Find where the given text appears and provide that cell's center as (x, y) coordinate. 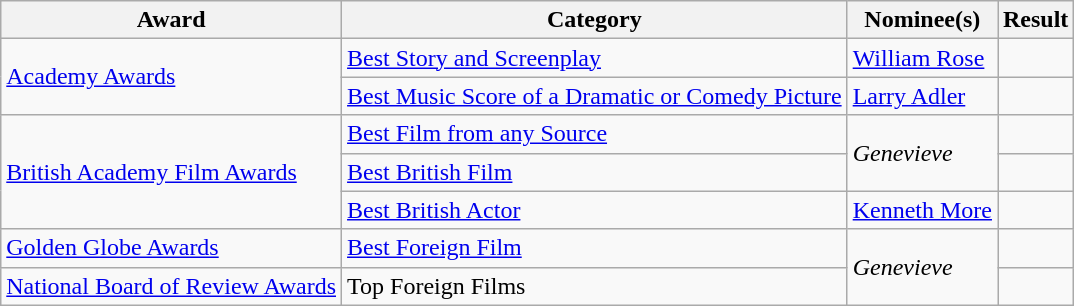
Category (595, 20)
Best British Film (595, 172)
Kenneth More (922, 210)
National Board of Review Awards (172, 286)
Best Film from any Source (595, 134)
Academy Awards (172, 77)
Top Foreign Films (595, 286)
Best Foreign Film (595, 248)
British Academy Film Awards (172, 172)
Larry Adler (922, 96)
William Rose (922, 58)
Golden Globe Awards (172, 248)
Best British Actor (595, 210)
Nominee(s) (922, 20)
Best Story and Screenplay (595, 58)
Award (172, 20)
Result (1036, 20)
Best Music Score of a Dramatic or Comedy Picture (595, 96)
